From the cell containing the given text, extract its center point as [x, y] coordinate. 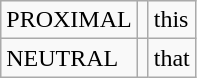
PROXIMAL [69, 20]
NEUTRAL [69, 58]
that [172, 58]
this [172, 20]
